Scan for the cell matching the given text and deliver its (X, Y) coordinate at center. 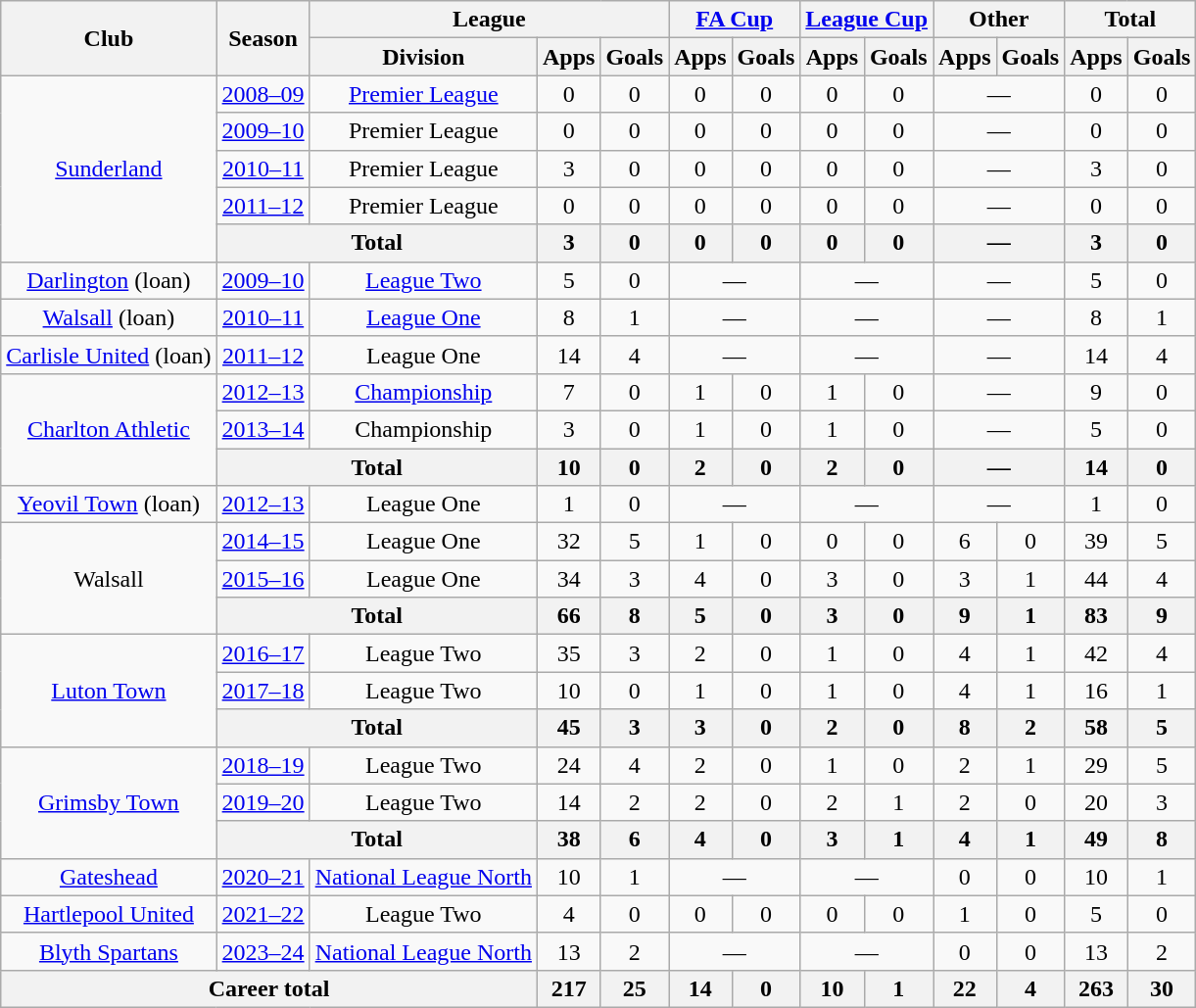
34 (568, 579)
49 (1096, 840)
217 (568, 988)
2017–18 (263, 691)
16 (1096, 691)
League Cup (867, 20)
263 (1096, 988)
Sunderland (109, 168)
Charlton Athletic (109, 429)
30 (1162, 988)
Carlisle United (loan) (109, 355)
2020–21 (263, 877)
Career total (269, 988)
58 (1096, 728)
Yeovil Town (loan) (109, 504)
45 (568, 728)
7 (568, 392)
2013–14 (263, 429)
44 (1096, 579)
Darlington (loan) (109, 280)
2015–16 (263, 579)
42 (1096, 653)
League (489, 20)
29 (1096, 765)
2016–17 (263, 653)
Other (999, 20)
22 (965, 988)
FA Cup (735, 20)
Hartlepool United (109, 914)
66 (568, 616)
Grimsby Town (109, 802)
2018–19 (263, 765)
25 (635, 988)
35 (568, 653)
38 (568, 840)
2008–09 (263, 94)
Walsall (109, 579)
2021–22 (263, 914)
2014–15 (263, 542)
20 (1096, 802)
24 (568, 765)
Luton Town (109, 691)
2023–24 (263, 951)
39 (1096, 542)
32 (568, 542)
Walsall (loan) (109, 317)
Season (263, 38)
Gateshead (109, 877)
2019–20 (263, 802)
Blyth Spartans (109, 951)
83 (1096, 616)
Division (423, 57)
Club (109, 38)
